Return the [X, Y] coordinate for the center point of the cell that contains the specified text.  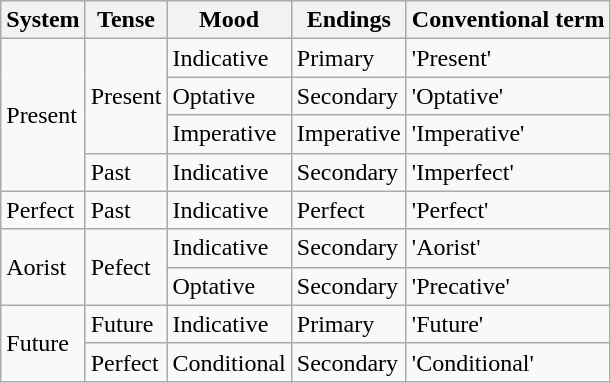
Pefect [126, 267]
Aorist [43, 267]
'Conditional' [508, 362]
System [43, 20]
'Optative' [508, 96]
'Imperative' [508, 134]
Endings [348, 20]
Conditional [229, 362]
'Perfect' [508, 210]
'Present' [508, 58]
'Imperfect' [508, 172]
'Aorist' [508, 248]
Conventional term [508, 20]
Mood [229, 20]
Tense [126, 20]
'Precative' [508, 286]
'Future' [508, 324]
